Extract the (x, y) coordinate from the center of the cell holding the provided text.  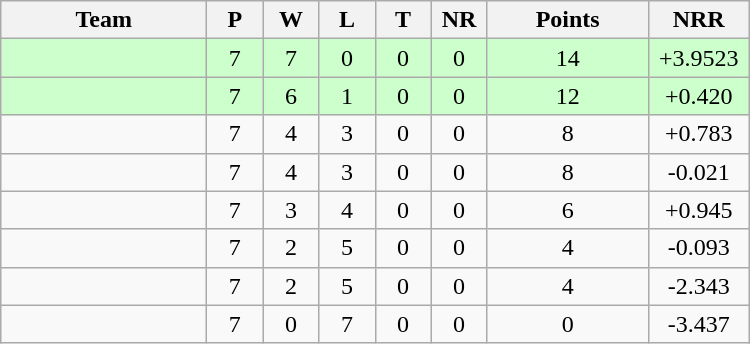
-3.437 (698, 324)
+0.420 (698, 96)
L (347, 20)
W (291, 20)
T (403, 20)
1 (347, 96)
-0.021 (698, 172)
NR (459, 20)
+0.783 (698, 134)
Team (104, 20)
-0.093 (698, 248)
-2.343 (698, 286)
+0.945 (698, 210)
Points (568, 20)
NRR (698, 20)
12 (568, 96)
14 (568, 58)
+3.9523 (698, 58)
P (235, 20)
